Determine the (X, Y) coordinate at the center of the cell enclosing the given text.  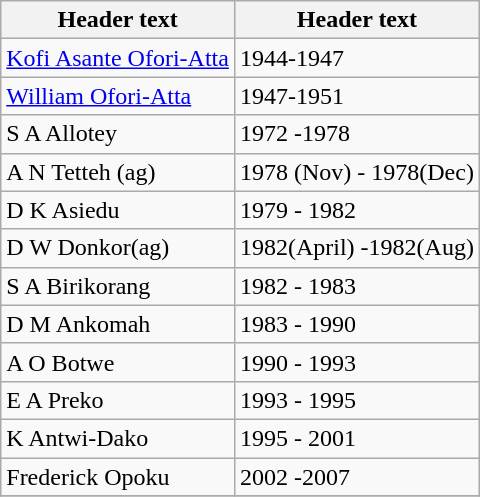
1972 -1978 (356, 134)
S A Birikorang (118, 286)
1990 - 1993 (356, 362)
Frederick Opoku (118, 477)
2002 -2007 (356, 477)
1944-1947 (356, 58)
1979 - 1982 (356, 210)
D K Asiedu (118, 210)
A N Tetteh (ag) (118, 172)
S A Allotey (118, 134)
D M Ankomah (118, 324)
1993 - 1995 (356, 400)
1995 - 2001 (356, 438)
D W Donkor(ag) (118, 248)
E A Preko (118, 400)
Kofi Asante Ofori-Atta (118, 58)
A O Botwe (118, 362)
1947-1951 (356, 96)
1982 - 1983 (356, 286)
1983 - 1990 (356, 324)
1982(April) -1982(Aug) (356, 248)
1978 (Nov) - 1978(Dec) (356, 172)
William Ofori-Atta (118, 96)
K Antwi-Dako (118, 438)
